From the cell containing the given text, extract its center point as [X, Y] coordinate. 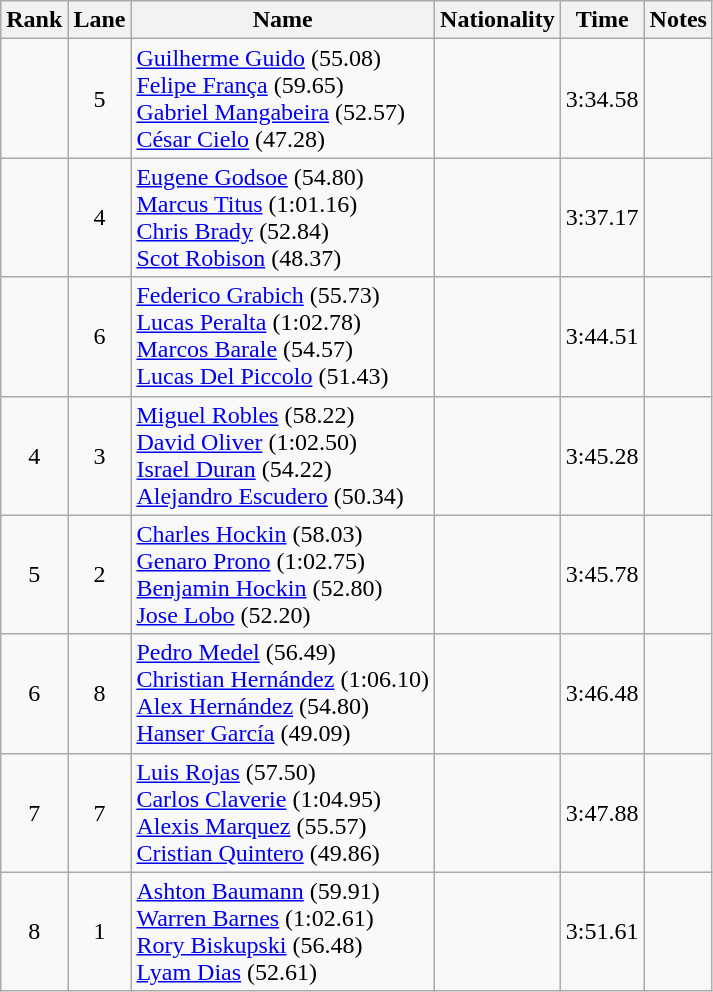
Lane [100, 20]
2 [100, 574]
Time [602, 20]
Federico Grabich (55.73)Lucas Peralta (1:02.78)Marcos Barale (54.57)Lucas Del Piccolo (51.43) [283, 336]
Nationality [498, 20]
Pedro Medel (56.49)Christian Hernández (1:06.10)Alex Hernández (54.80)Hanser García (49.09) [283, 694]
Luis Rojas (57.50)Carlos Claverie (1:04.95)Alexis Marquez (55.57)Cristian Quintero (49.86) [283, 812]
3:34.58 [602, 98]
3:45.28 [602, 456]
3 [100, 456]
3:44.51 [602, 336]
Rank [34, 20]
Notes [678, 20]
Guilherme Guido (55.08) Felipe França (59.65) Gabriel Mangabeira (52.57) César Cielo (47.28) [283, 98]
Charles Hockin (58.03) Genaro Prono (1:02.75) Benjamin Hockin (52.80) Jose Lobo (52.20) [283, 574]
Eugene Godsoe (54.80) Marcus Titus (1:01.16) Chris Brady (52.84) Scot Robison (48.37) [283, 218]
3:45.78 [602, 574]
3:51.61 [602, 932]
3:47.88 [602, 812]
3:37.17 [602, 218]
3:46.48 [602, 694]
Name [283, 20]
Miguel Robles (58.22)David Oliver (1:02.50)Israel Duran (54.22)Alejandro Escudero (50.34) [283, 456]
Ashton Baumann (59.91) Warren Barnes (1:02.61) Rory Biskupski (56.48) Lyam Dias (52.61) [283, 932]
1 [100, 932]
